For the text-containing cell, return its midpoint in [x, y] coordinate format. 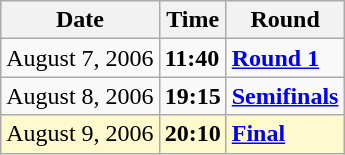
August 8, 2006 [80, 96]
August 9, 2006 [80, 134]
Final [285, 134]
11:40 [192, 58]
Round 1 [285, 58]
Semifinals [285, 96]
Time [192, 20]
August 7, 2006 [80, 58]
Date [80, 20]
Round [285, 20]
19:15 [192, 96]
20:10 [192, 134]
